Find where the given text appears and provide that cell's center as [X, Y] coordinate. 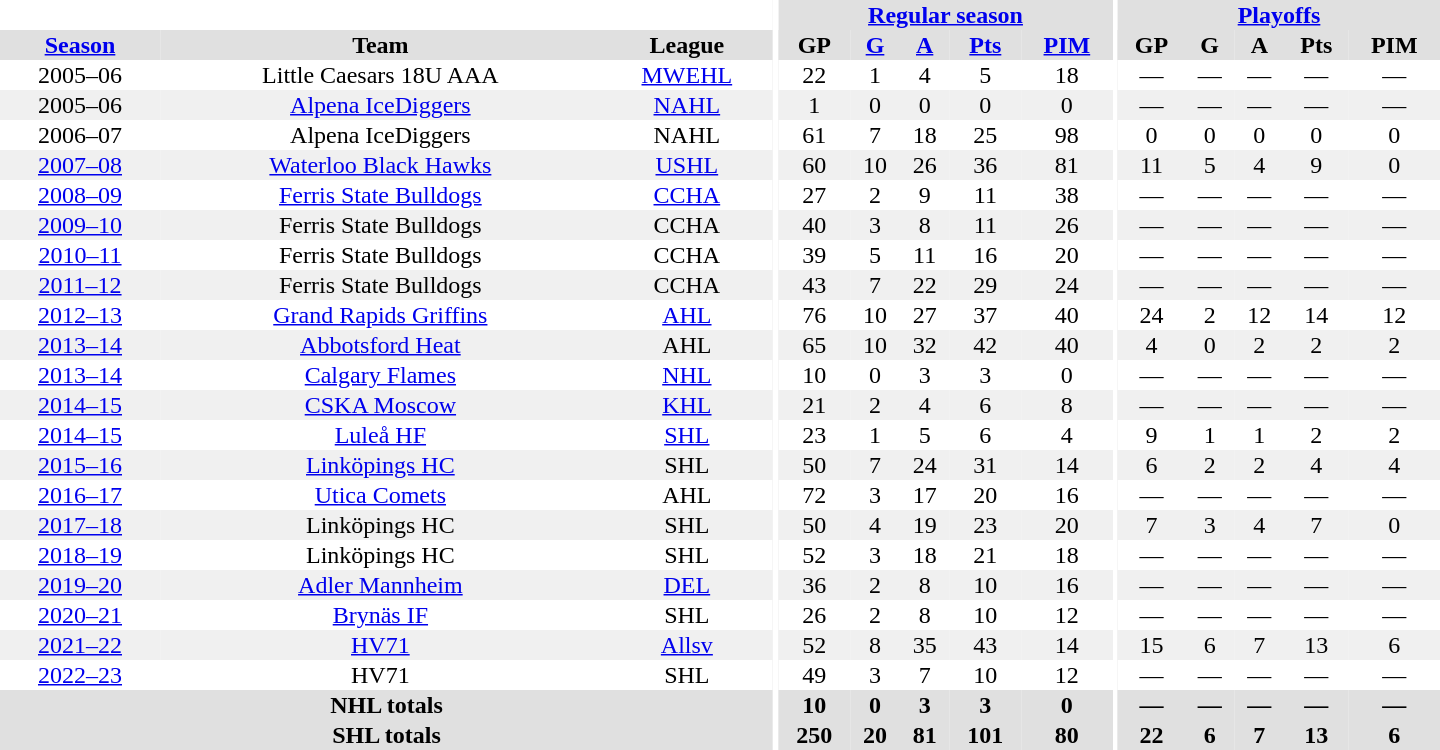
Regular season [945, 15]
80 [1066, 735]
2009–10 [80, 225]
32 [925, 345]
42 [985, 345]
15 [1152, 645]
NHL [687, 375]
2018–19 [80, 555]
38 [1066, 195]
2010–11 [80, 255]
League [687, 45]
Luleå HF [380, 435]
2012–13 [80, 315]
Allsv [687, 645]
29 [985, 285]
76 [814, 315]
Season [80, 45]
2015–16 [80, 465]
2006–07 [80, 135]
17 [925, 495]
Waterloo Black Hawks [380, 165]
37 [985, 315]
98 [1066, 135]
MWEHL [687, 75]
60 [814, 165]
39 [814, 255]
2011–12 [80, 285]
61 [814, 135]
2020–21 [80, 615]
2019–20 [80, 585]
DEL [687, 585]
250 [814, 735]
101 [985, 735]
2008–09 [80, 195]
19 [925, 525]
Abbotsford Heat [380, 345]
Brynäs IF [380, 615]
2016–17 [80, 495]
Utica Comets [380, 495]
49 [814, 675]
2007–08 [80, 165]
31 [985, 465]
Grand Rapids Griffins [380, 315]
Adler Mannheim [380, 585]
25 [985, 135]
USHL [687, 165]
Little Caesars 18U AAA [380, 75]
2017–18 [80, 525]
72 [814, 495]
Team [380, 45]
Playoffs [1279, 15]
2021–22 [80, 645]
CSKA Moscow [380, 405]
35 [925, 645]
NHL totals [386, 705]
65 [814, 345]
Calgary Flames [380, 375]
2022–23 [80, 675]
KHL [687, 405]
SHL totals [386, 735]
